Find where the given text appears and provide that cell's center as [x, y] coordinate. 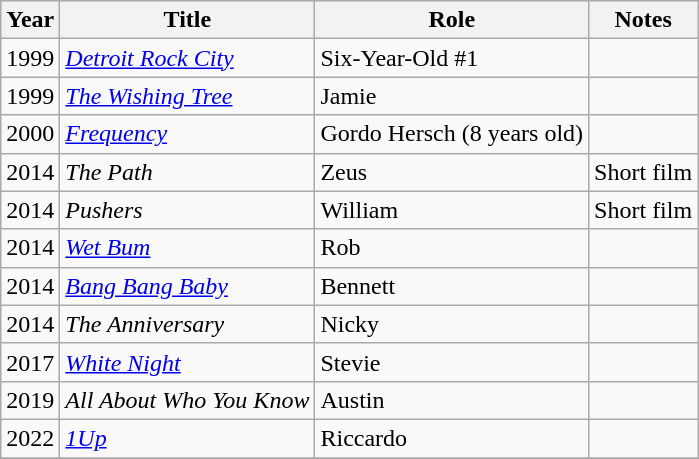
White Night [188, 362]
The Path [188, 172]
2000 [30, 134]
Frequency [188, 134]
Rob [452, 248]
2017 [30, 362]
Nicky [452, 324]
The Anniversary [188, 324]
Pushers [188, 210]
Gordo Hersch (8 years old) [452, 134]
Title [188, 20]
2022 [30, 438]
2019 [30, 400]
Riccardo [452, 438]
Six-Year-Old #1 [452, 58]
Stevie [452, 362]
1Up [188, 438]
Jamie [452, 96]
Role [452, 20]
Austin [452, 400]
Notes [644, 20]
Bang Bang Baby [188, 286]
Wet Bum [188, 248]
The Wishing Tree [188, 96]
Detroit Rock City [188, 58]
Year [30, 20]
Bennett [452, 286]
Zeus [452, 172]
All About Who You Know [188, 400]
William [452, 210]
